Find where the given text appears and provide that cell's center as (X, Y) coordinate. 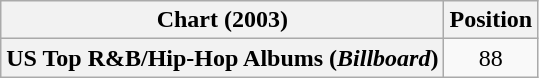
Position (491, 20)
88 (491, 58)
US Top R&B/Hip-Hop Albums (Billboard) (222, 58)
Chart (2003) (222, 20)
